Search for the cell housing the specified text and yield its [x, y] center coordinate. 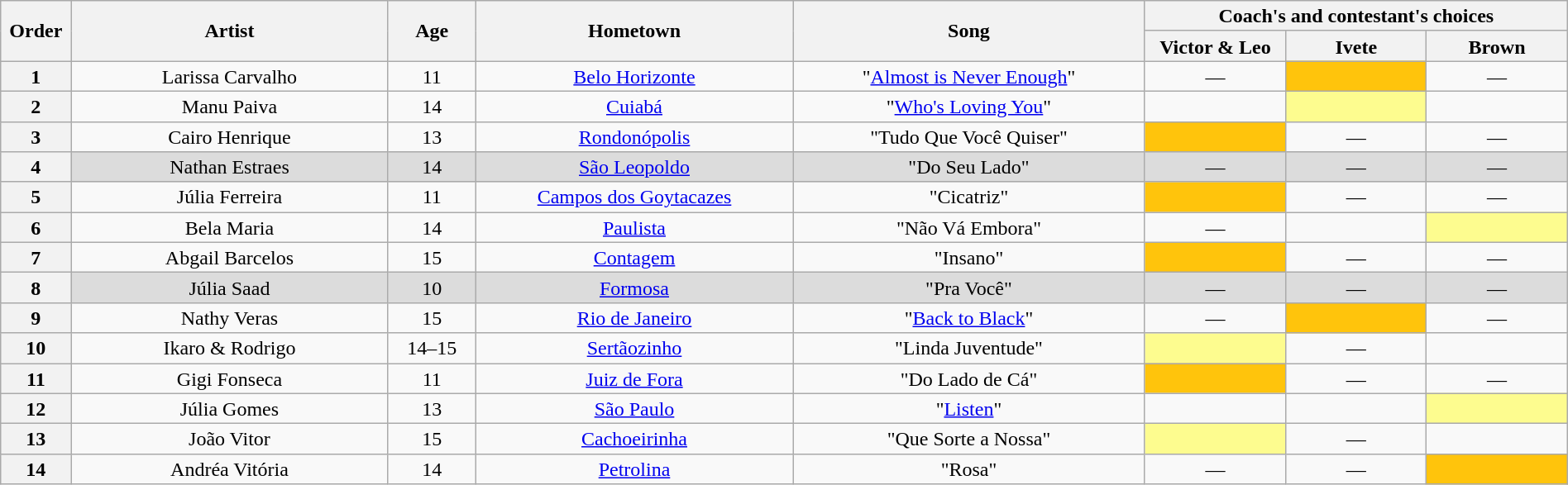
"Do Seu Lado" [969, 167]
São Paulo [633, 408]
1 [36, 76]
4 [36, 167]
"Insano" [969, 258]
Cairo Henrique [230, 137]
"Não Vá Embora" [969, 228]
9 [36, 317]
"Pra Você" [969, 288]
Gigi Fonseca [230, 378]
"Listen" [969, 408]
Brown [1497, 46]
Manu Paiva [230, 106]
7 [36, 258]
Artist [230, 31]
"Almost is Never Enough" [969, 76]
"Tudo Que Você Quiser" [969, 137]
Age [432, 31]
Cuiabá [633, 106]
Rondonópolis [633, 137]
"Cicatriz" [969, 197]
"Rosa" [969, 469]
São Leopoldo [633, 167]
Formosa [633, 288]
Sertãozinho [633, 349]
Larissa Carvalho [230, 76]
Petrolina [633, 469]
Nathan Estraes [230, 167]
Abgail Barcelos [230, 258]
"Linda Juventude" [969, 349]
Belo Horizonte [633, 76]
14–15 [432, 349]
Coach's and contestant's choices [1356, 17]
"Que Sorte a Nossa" [969, 440]
Victor & Leo [1215, 46]
Cachoeirinha [633, 440]
12 [36, 408]
Campos dos Goytacazes [633, 197]
"Back to Black" [969, 317]
Song [969, 31]
Juiz de Fora [633, 378]
3 [36, 137]
Rio de Janeiro [633, 317]
"Who's Loving You" [969, 106]
João Vitor [230, 440]
Nathy Veras [230, 317]
"Do Lado de Cá" [969, 378]
Andréa Vitória [230, 469]
Júlia Gomes [230, 408]
Bela Maria [230, 228]
Ivete [1356, 46]
Paulista [633, 228]
Júlia Ferreira [230, 197]
Order [36, 31]
Ikaro & Rodrigo [230, 349]
Hometown [633, 31]
6 [36, 228]
Contagem [633, 258]
5 [36, 197]
8 [36, 288]
Júlia Saad [230, 288]
2 [36, 106]
